Capture the cell that displays the provided text and extract its (x, y) central coordinate. 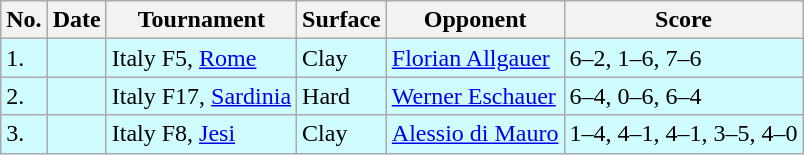
Opponent (475, 20)
6–2, 1–6, 7–6 (684, 58)
3. (24, 134)
Werner Eschauer (475, 96)
6–4, 0–6, 6–4 (684, 96)
1–4, 4–1, 4–1, 3–5, 4–0 (684, 134)
Italy F8, Jesi (201, 134)
1. (24, 58)
2. (24, 96)
Italy F5, Rome (201, 58)
Score (684, 20)
Tournament (201, 20)
Florian Allgauer (475, 58)
Surface (342, 20)
No. (24, 20)
Alessio di Mauro (475, 134)
Hard (342, 96)
Date (76, 20)
Italy F17, Sardinia (201, 96)
